Provide the [X, Y] coordinate of the cell's center where the given text is located.  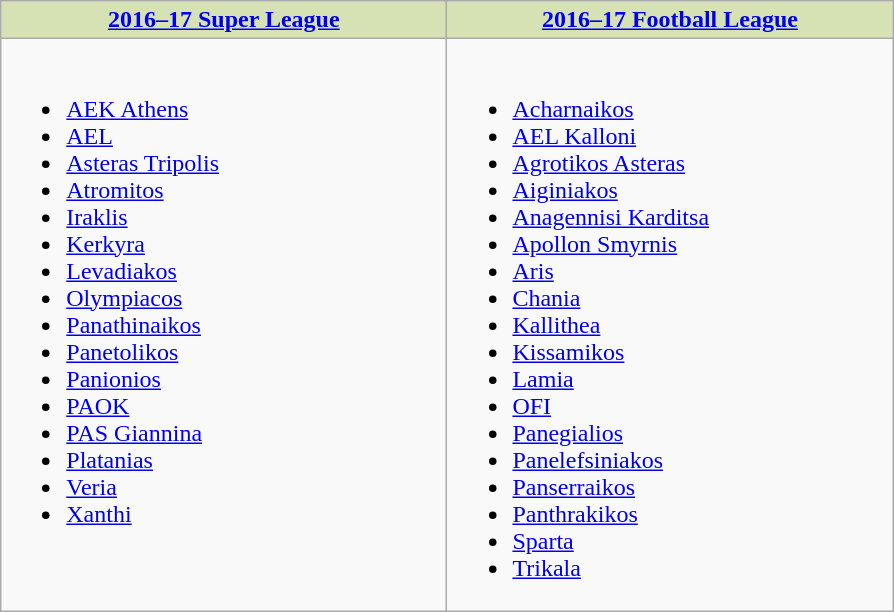
2016–17 Football League [670, 20]
AEK AthensAELAsteras TripolisAtromitosIraklisKerkyraLevadiakosOlympiacosPanathinaikosPanetolikosPanioniosPAOKPAS GianninaPlataniasVeriaXanthi [224, 325]
2016–17 Super League [224, 20]
